Return (X, Y) of the center of cell containing provided text 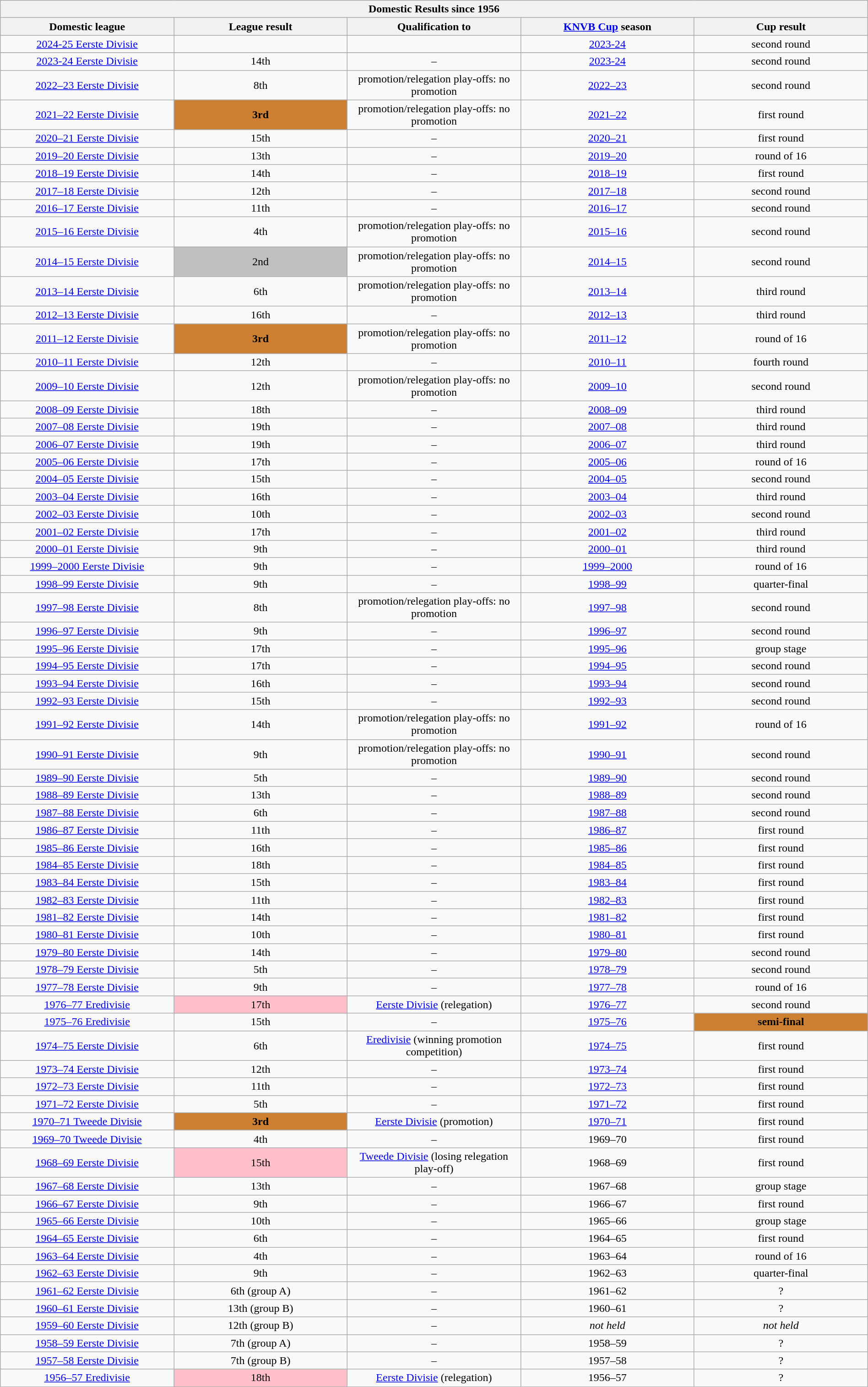
2002–03 Eerste Divisie (87, 514)
2003–04 (607, 497)
1965–66 (607, 1221)
1963–64 Eerste Divisie (87, 1256)
1992–93 Eerste Divisie (87, 701)
1984–85 Eerste Divisie (87, 865)
2015–16 (607, 232)
2007–08 (607, 427)
2001–02 Eerste Divisie (87, 531)
1969–70 Tweede Divisie (87, 1139)
1991–92 (607, 725)
2000–01 Eerste Divisie (87, 549)
2020–21 (607, 138)
1983–84 (607, 882)
1968–69 (607, 1163)
2007–08 Eerste Divisie (87, 427)
1987–88 (607, 813)
2021–22 Eerste Divisie (87, 115)
7th (group B) (261, 1360)
2009–10 Eerste Divisie (87, 386)
1966–67 Eerste Divisie (87, 1203)
1972–73 (607, 1087)
2002–03 (607, 514)
2nd (261, 261)
1977–78 (607, 987)
1994–95 (607, 666)
1967–68 Eerste Divisie (87, 1186)
1995–96 Eerste Divisie (87, 649)
2012–13 Eerste Divisie (87, 315)
2016–17 (607, 208)
Tweede Divisie (losing relegation play-off) (434, 1163)
2010–11 (607, 362)
2005–06 (607, 462)
1996–97 (607, 631)
1978–79 (607, 970)
1970–71 (607, 1121)
1993–94 Eerste Divisie (87, 683)
1996–97 Eerste Divisie (87, 631)
1960–61 (607, 1308)
Eerste Divisie (promotion) (434, 1121)
1964–65 Eerste Divisie (87, 1239)
1997–98 (607, 607)
League result (261, 27)
1999–2000 Eerste Divisie (87, 566)
1988–89 (607, 795)
2019–20 Eerste Divisie (87, 156)
1976–77 (607, 1005)
1964–65 (607, 1239)
2006–07 Eerste Divisie (87, 444)
2009–10 (607, 386)
1960–61 Eerste Divisie (87, 1308)
13th (group B) (261, 1308)
1987–88 Eerste Divisie (87, 813)
1957–58 (607, 1360)
1991–92 Eerste Divisie (87, 725)
1979–80 Eerste Divisie (87, 952)
1966–67 (607, 1203)
2004–05 Eerste Divisie (87, 479)
2017–18 Eerste Divisie (87, 191)
1998–99 (607, 584)
1981–82 Eerste Divisie (87, 917)
2015–16 Eerste Divisie (87, 232)
1973–74 Eerste Divisie (87, 1069)
1985–86 (607, 847)
2011–12 (607, 339)
1971–72 (607, 1104)
1990–91 Eerste Divisie (87, 754)
1963–64 (607, 1256)
1961–62 Eerste Divisie (87, 1291)
6th (group A) (261, 1291)
1974–75 Eerste Divisie (87, 1045)
2011–12 Eerste Divisie (87, 339)
1975–76 Eredivisie (87, 1022)
2005–06 Eerste Divisie (87, 462)
1961–62 (607, 1291)
1972–73 Eerste Divisie (87, 1087)
Eredivisie (winning promotion competition) (434, 1045)
Domestic Results since 1956 (434, 9)
1967–68 (607, 1186)
2022–23 Eerste Divisie (87, 85)
1962–63 Eerste Divisie (87, 1273)
1976–77 Eredivisie (87, 1005)
1984–85 (607, 865)
1982–83 Eerste Divisie (87, 900)
1993–94 (607, 683)
1995–96 (607, 649)
1957–58 Eerste Divisie (87, 1360)
2000–01 (607, 549)
semi-final (781, 1022)
2020–21 Eerste Divisie (87, 138)
1956–57 Eredivisie (87, 1378)
1973–74 (607, 1069)
1997–98 Eerste Divisie (87, 607)
2024-25 Eerste Divisie (87, 44)
2008–09 (607, 410)
2008–09 Eerste Divisie (87, 410)
2023-24 Eerste Divisie (87, 61)
1981–82 (607, 917)
Cup result (781, 27)
1979–80 (607, 952)
12th (group B) (261, 1326)
2019–20 (607, 156)
2022–23 (607, 85)
1989–90 Eerste Divisie (87, 778)
1985–86 Eerste Divisie (87, 847)
1983–84 Eerste Divisie (87, 882)
Domestic league (87, 27)
1998–99 Eerste Divisie (87, 584)
1999–2000 (607, 566)
2003–04 Eerste Divisie (87, 497)
1988–89 Eerste Divisie (87, 795)
KNVB Cup season (607, 27)
1969–70 (607, 1139)
1989–90 (607, 778)
7th (group A) (261, 1343)
2010–11 Eerste Divisie (87, 362)
1975–76 (607, 1022)
fourth round (781, 362)
2016–17 Eerste Divisie (87, 208)
2014–15 (607, 261)
2018–19 Eerste Divisie (87, 173)
1962–63 (607, 1273)
1968–69 Eerste Divisie (87, 1163)
1959–60 Eerste Divisie (87, 1326)
1986–87 Eerste Divisie (87, 830)
2013–14 (607, 291)
1980–81 Eerste Divisie (87, 935)
2018–19 (607, 173)
1982–83 (607, 900)
Qualification to (434, 27)
1958–59 (607, 1343)
1956–57 (607, 1378)
2014–15 Eerste Divisie (87, 261)
1994–95 Eerste Divisie (87, 666)
2012–13 (607, 315)
1990–91 (607, 754)
1980–81 (607, 935)
1974–75 (607, 1045)
1958–59 Eerste Divisie (87, 1343)
1965–66 Eerste Divisie (87, 1221)
2001–02 (607, 531)
2013–14 Eerste Divisie (87, 291)
1978–79 Eerste Divisie (87, 970)
1992–93 (607, 701)
2006–07 (607, 444)
1977–78 Eerste Divisie (87, 987)
1986–87 (607, 830)
2017–18 (607, 191)
1971–72 Eerste Divisie (87, 1104)
2021–22 (607, 115)
1970–71 Tweede Divisie (87, 1121)
2004–05 (607, 479)
